Extract the [x, y] coordinate from the center of the cell holding the provided text.  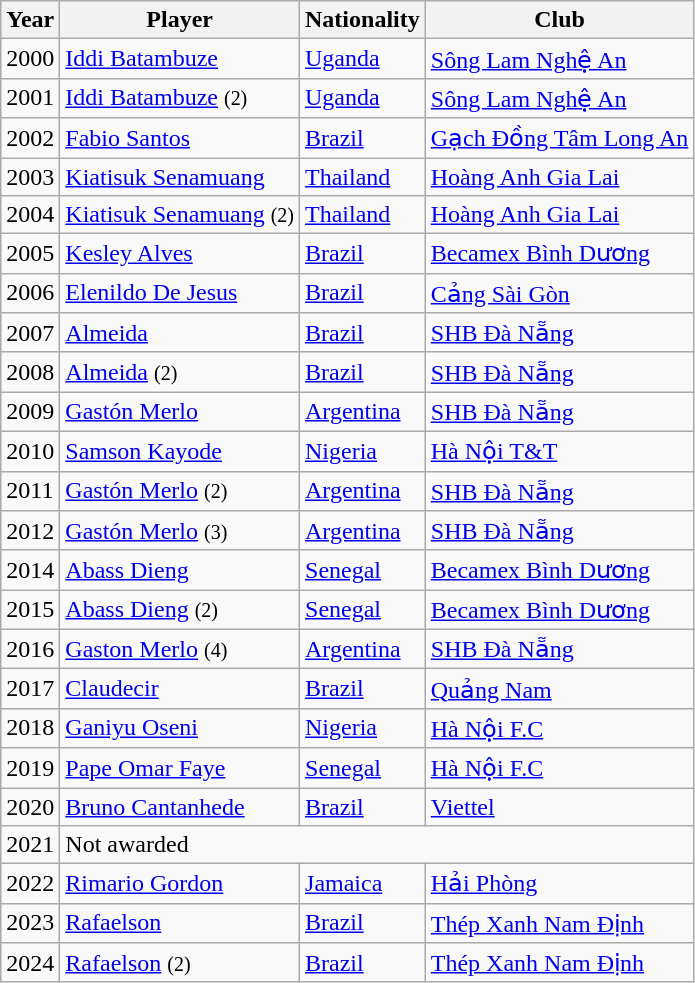
Gastón Merlo (3) [180, 531]
Hà Nội T&T [560, 451]
Gastón Merlo (2) [180, 491]
2011 [30, 491]
Kesley Alves [180, 254]
Rafaelson [180, 923]
Rimario Gordon [180, 884]
2015 [30, 610]
Cảng Sài Gòn [560, 293]
Ganiyu Oseni [180, 728]
Not awarded [377, 845]
Gastón Merlo [180, 412]
Quảng Nam [560, 689]
2006 [30, 293]
2003 [30, 177]
Pape Omar Faye [180, 768]
Gạch Đồng Tâm Long An [560, 138]
Year [30, 20]
2016 [30, 649]
2004 [30, 215]
2022 [30, 884]
2002 [30, 138]
2008 [30, 372]
2020 [30, 807]
Viettel [560, 807]
Iddi Batambuze [180, 59]
2019 [30, 768]
2010 [30, 451]
Rafaelson (2) [180, 963]
2014 [30, 570]
Nationality [363, 20]
2001 [30, 98]
Club [560, 20]
2021 [30, 845]
Samson Kayode [180, 451]
Abass Dieng (2) [180, 610]
2000 [30, 59]
Kiatisuk Senamuang (2) [180, 215]
2024 [30, 963]
Gaston Merlo (4) [180, 649]
2009 [30, 412]
Almeida [180, 333]
Iddi Batambuze (2) [180, 98]
2017 [30, 689]
2023 [30, 923]
Jamaica [363, 884]
2018 [30, 728]
Fabio Santos [180, 138]
Abass Dieng [180, 570]
2005 [30, 254]
Claudecir [180, 689]
Bruno Cantanhede [180, 807]
Elenildo De Jesus [180, 293]
2012 [30, 531]
Kiatisuk Senamuang [180, 177]
Hải Phòng [560, 884]
Player [180, 20]
Almeida (2) [180, 372]
2007 [30, 333]
